From the cell containing the given text, extract its center point as [x, y] coordinate. 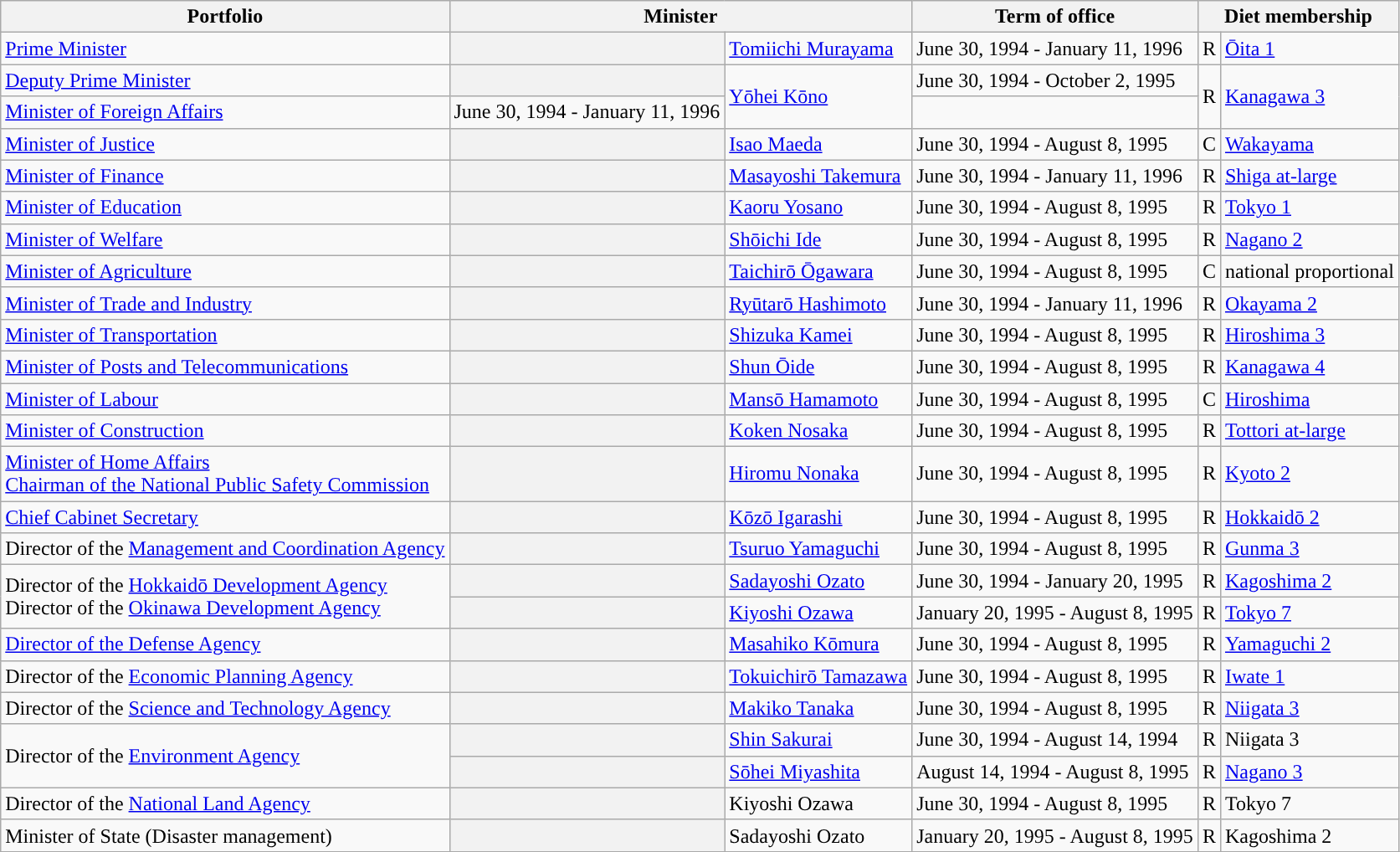
Director of the Economic Planning Agency [225, 676]
Tsuruo Yamaguchi [818, 549]
Tokyo 1 [1309, 208]
Hiromu Nonaka [818, 474]
Shin Sakurai [818, 740]
Yōhei Kōno [818, 96]
Deputy Prime Minister [225, 80]
Director of the Hokkaidō Development AgencyDirector of the Okinawa Development Agency [225, 597]
Minister of Foreign Affairs [225, 112]
Nagano 2 [1309, 239]
Nagano 3 [1309, 772]
Director of the Defense Agency [225, 644]
June 30, 1994 - January 20, 1995 [1055, 581]
Minister of Trade and Industry [225, 303]
Yamaguchi 2 [1309, 644]
Director of the Environment Agency [225, 756]
Minister of Home AffairsChairman of the National Public Safety Commission [225, 474]
Shizuka Kamei [818, 335]
Hiroshima [1309, 399]
Sōhei Miyashita [818, 772]
Tomiichi Murayama [818, 49]
Term of office [1055, 17]
Minister of State (Disaster management) [225, 835]
Shiga at-large [1309, 176]
August 14, 1994 - August 8, 1995 [1055, 772]
Minister of Labour [225, 399]
Portfolio [225, 17]
Ryūtarō Hashimoto [818, 303]
Director of the Science and Technology Agency [225, 708]
Minister of Education [225, 208]
June 30, 1994 - October 2, 1995 [1055, 80]
Masayoshi Takemura [818, 176]
Minister of Agriculture [225, 271]
Hiroshima 3 [1309, 335]
Director of the Management and Coordination Agency [225, 549]
Ōita 1 [1309, 49]
Minister of Finance [225, 176]
Kaoru Yosano [818, 208]
Iwate 1 [1309, 676]
Diet membership [1298, 17]
Director of the National Land Agency [225, 803]
Kyoto 2 [1309, 474]
Chief Cabinet Secretary [225, 517]
June 30, 1994 - August 14, 1994 [1055, 740]
Minister of Construction [225, 431]
Minister of Justice [225, 144]
Taichirō Ōgawara [818, 271]
Minister [681, 17]
Wakayama [1309, 144]
Minister of Posts and Telecommunications [225, 367]
Koken Nosaka [818, 431]
Masahiko Kōmura [818, 644]
Tokuichirō Tamazawa [818, 676]
Makiko Tanaka [818, 708]
Isao Maeda [818, 144]
Tottori at-large [1309, 431]
Prime Minister [225, 49]
Hokkaidō 2 [1309, 517]
national proportional [1309, 271]
Kanagawa 3 [1309, 96]
Kōzō Igarashi [818, 517]
Gunma 3 [1309, 549]
Shōichi Ide [818, 239]
Minister of Welfare [225, 239]
Minister of Transportation [225, 335]
Kanagawa 4 [1309, 367]
Shun Ōide [818, 367]
Mansō Hamamoto [818, 399]
Okayama 2 [1309, 303]
